For the text-containing cell, return its midpoint in [X, Y] coordinate format. 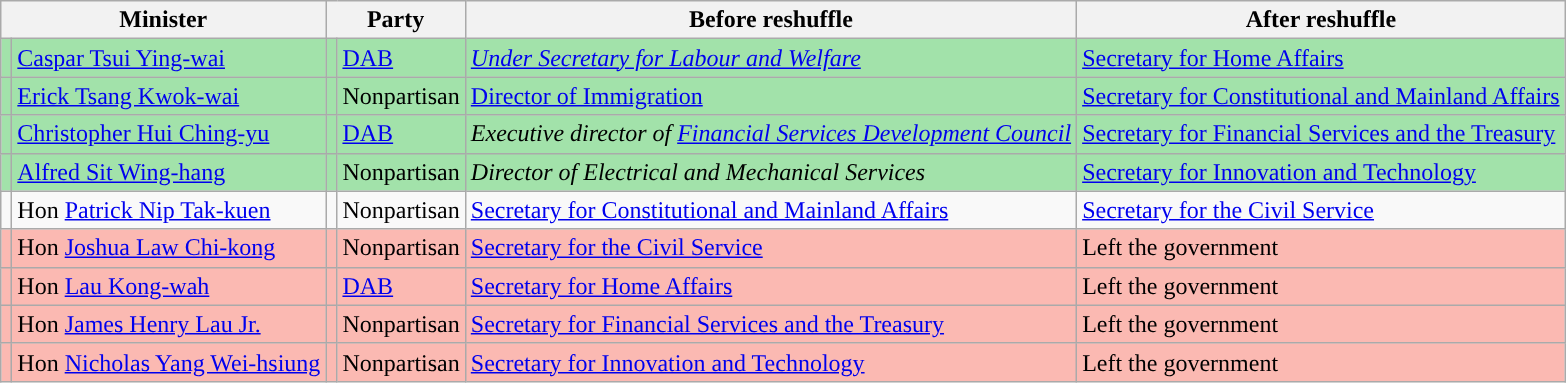
Party [396, 20]
Erick Tsang Kwok-wai [169, 96]
Hon James Henry Lau Jr. [169, 324]
Hon Patrick Nip Tak-kuen [169, 210]
Hon Joshua Law Chi-kong [169, 248]
Director of Electrical and Mechanical Services [770, 172]
Christopher Hui Ching-yu [169, 134]
Executive director of Financial Services Development Council [770, 134]
Director of Immigration [770, 96]
Minister [164, 20]
Alfred Sit Wing-hang [169, 172]
Caspar Tsui Ying-wai [169, 58]
After reshuffle [1322, 20]
Hon Nicholas Yang Wei-hsiung [169, 362]
Hon Lau Kong-wah [169, 286]
Before reshuffle [770, 20]
Under Secretary for Labour and Welfare [770, 58]
